Return (X, Y) of the center of cell containing provided text 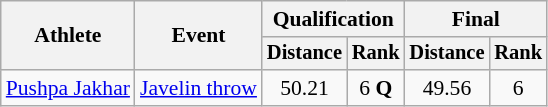
Event (198, 36)
50.21 (304, 88)
6 (518, 88)
49.56 (446, 88)
Javelin throw (198, 88)
Final (475, 19)
Athlete (68, 36)
Qualification (333, 19)
6 Q (376, 88)
Pushpa Jakhar (68, 88)
